Capture the cell that displays the provided text and extract its (X, Y) central coordinate. 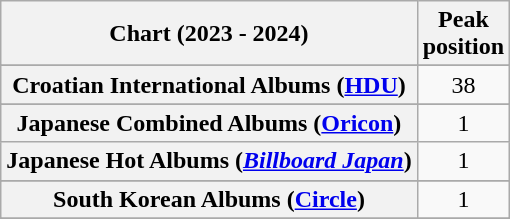
Croatian International Albums (HDU) (209, 85)
38 (463, 85)
South Korean Albums (Circle) (209, 199)
Japanese Combined Albums (Oricon) (209, 123)
Peakposition (463, 34)
Chart (2023 - 2024) (209, 34)
Japanese Hot Albums (Billboard Japan) (209, 161)
